Return the [X, Y] coordinate for the center point of the cell that contains the specified text.  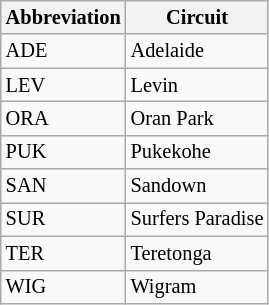
ORA [64, 118]
Adelaide [198, 51]
Teretonga [198, 253]
TER [64, 253]
SUR [64, 219]
Pukekohe [198, 152]
Wigram [198, 287]
Oran Park [198, 118]
Surfers Paradise [198, 219]
Abbreviation [64, 17]
Levin [198, 85]
WIG [64, 287]
SAN [64, 186]
ADE [64, 51]
Circuit [198, 17]
PUK [64, 152]
LEV [64, 85]
Sandown [198, 186]
